Scan for the cell matching the given text and deliver its (X, Y) coordinate at center. 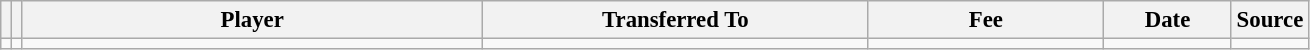
Transferred To (676, 20)
Fee (986, 20)
Date (1168, 20)
Source (1270, 20)
Player (252, 20)
